Identify which cell holds the provided text, then report its [x, y] central coordinate. 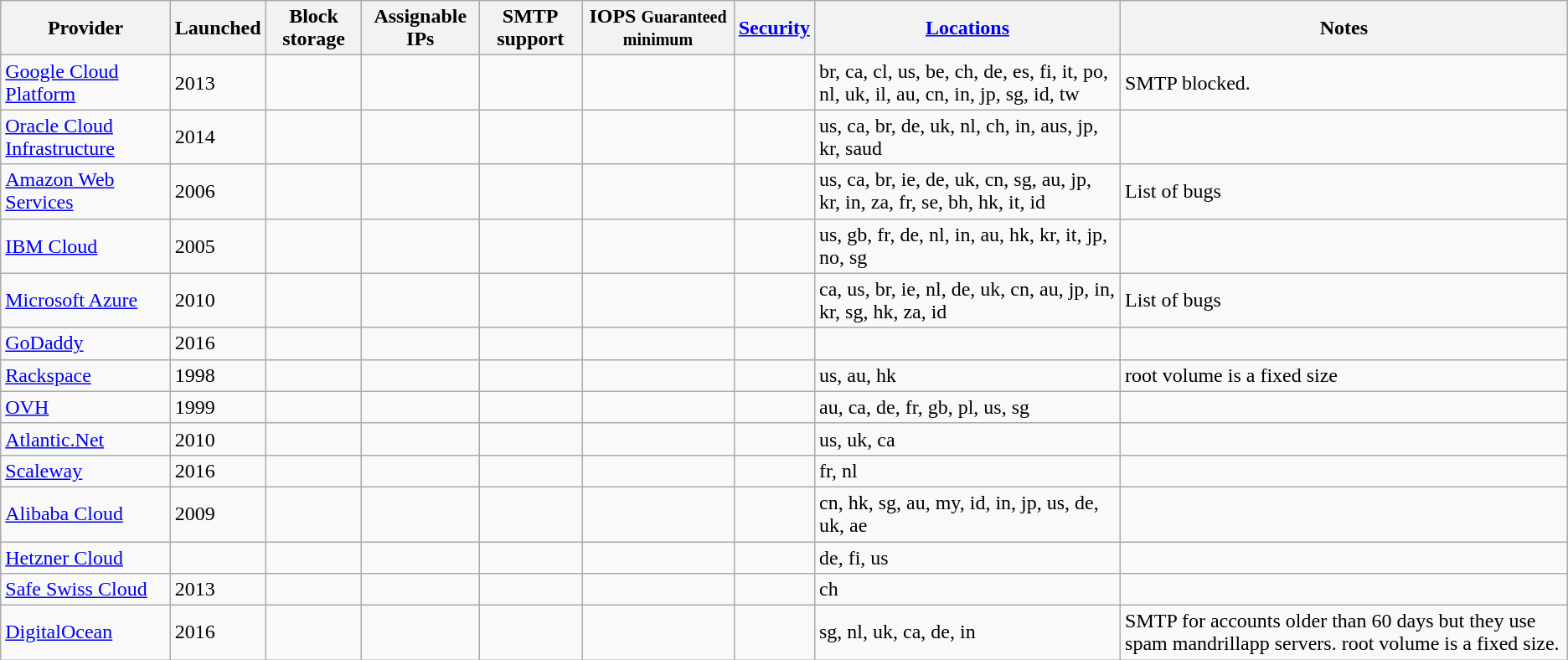
fr, nl [967, 471]
Locations [967, 28]
1998 [218, 375]
GoDaddy [85, 343]
2009 [218, 514]
SMTP for accounts older than 60 days but they use spam mandrillapp servers. root volume is a fixed size. [1344, 633]
Microsoft Azure [85, 300]
Block storage [313, 28]
ca, us, br, ie, nl, de, uk, cn, au, jp, in, kr, sg, hk, za, id [967, 300]
cn, hk, sg, au, my, id, in, jp, us, de, uk, ae [967, 514]
Google Cloud Platform [85, 82]
br, ca, cl, us, be, ch, de, es, fi, it, po, nl, uk, il, au, cn, in, jp, sg, id, tw [967, 82]
2014 [218, 137]
us, au, hk [967, 375]
Provider [85, 28]
us, ca, br, de, uk, nl, ch, in, aus, jp, kr, saud [967, 137]
Security [774, 28]
us, uk, ca [967, 439]
Atlantic.Net [85, 439]
2006 [218, 191]
Rackspace [85, 375]
Amazon Web Services [85, 191]
sg, nl, uk, ca, de, in [967, 633]
de, fi, us [967, 557]
1999 [218, 407]
2005 [218, 246]
Safe Swiss Cloud [85, 590]
Oracle Cloud Infrastructure [85, 137]
Notes [1344, 28]
Alibaba Cloud [85, 514]
au, ca, de, fr, gb, pl, us, sg [967, 407]
us, ca, br, ie, de, uk, cn, sg, au, jp, kr, in, za, fr, se, bh, hk, it, id [967, 191]
OVH [85, 407]
SMTP blocked. [1344, 82]
IOPS Guaranteed minimum [658, 28]
Assignable IPs [420, 28]
root volume is a fixed size [1344, 375]
Launched [218, 28]
us, gb, fr, de, nl, in, au, hk, kr, it, jp, no, sg [967, 246]
Scaleway [85, 471]
SMTP support [531, 28]
DigitalOcean [85, 633]
Hetzner Cloud [85, 557]
ch [967, 590]
IBM Cloud [85, 246]
